Pinpoint the cell where the given text exists, returning its (x, y) midpoint coordinate. 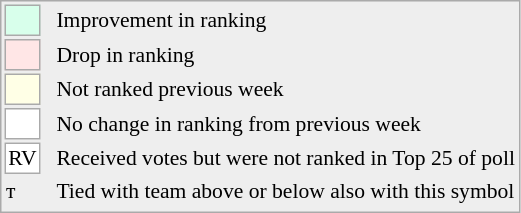
Improvement in ranking (286, 20)
RV (22, 158)
Not ranked previous week (286, 90)
Received votes but were not ranked in Top 25 of poll (286, 158)
Drop in ranking (286, 55)
No change in ranking from previous week (286, 124)
Tied with team above or below also with this symbol (286, 191)
т (22, 191)
